Scan for the cell matching the given text and deliver its [x, y] coordinate at center. 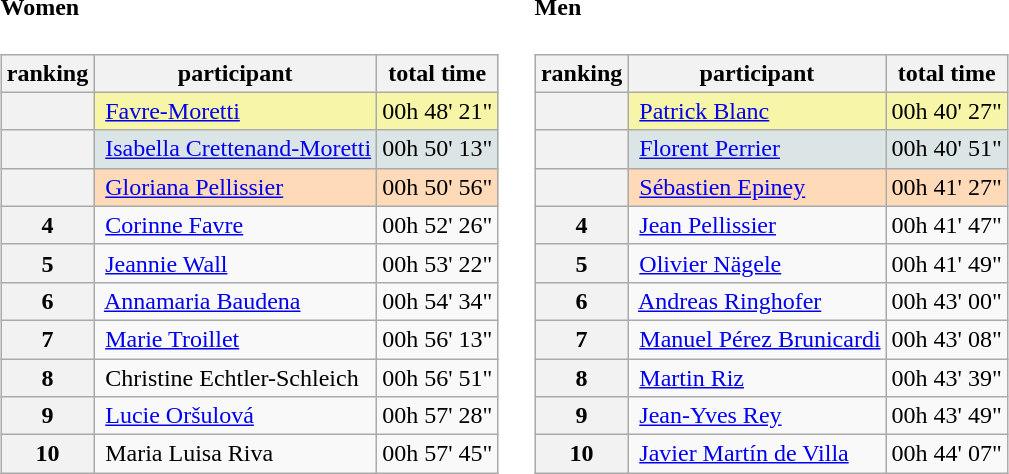
00h 43' 08" [946, 339]
Maria Luisa Riva [236, 454]
Christine Echtler-Schleich [236, 378]
00h 57' 28" [438, 416]
00h 43' 39" [946, 378]
00h 52' 26" [438, 225]
00h 48' 21" [438, 111]
00h 41' 27" [946, 187]
00h 43' 49" [946, 416]
00h 43' 00" [946, 301]
Manuel Pérez Brunicardi [757, 339]
Lucie Oršulová [236, 416]
00h 40' 27" [946, 111]
Javier Martín de Villa [757, 454]
Isabella Crettenand-Moretti [236, 149]
Favre-Moretti [236, 111]
Gloriana Pellissier [236, 187]
00h 50' 13" [438, 149]
00h 40' 51" [946, 149]
00h 41' 49" [946, 263]
Olivier Nägele [757, 263]
Martin Riz [757, 378]
Florent Perrier [757, 149]
00h 56' 13" [438, 339]
Andreas Ringhofer [757, 301]
Sébastien Epiney [757, 187]
Patrick Blanc [757, 111]
00h 54' 34" [438, 301]
Jean Pellissier [757, 225]
00h 53' 22" [438, 263]
00h 44' 07" [946, 454]
Marie Troillet [236, 339]
Corinne Favre [236, 225]
00h 56' 51" [438, 378]
Annamaria Baudena [236, 301]
00h 41' 47" [946, 225]
Jean-Yves Rey [757, 416]
00h 50' 56" [438, 187]
Jeannie Wall [236, 263]
00h 57' 45" [438, 454]
